Identify which cell holds the provided text, then report its [x, y] central coordinate. 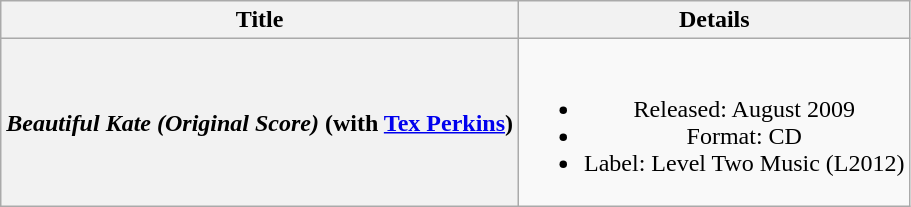
Beautiful Kate (Original Score) (with Tex Perkins) [260, 122]
Details [715, 20]
Released: August 2009Format: CDLabel: Level Two Music (L2012) [715, 122]
Title [260, 20]
